Identify which cell holds the provided text, then report its (x, y) central coordinate. 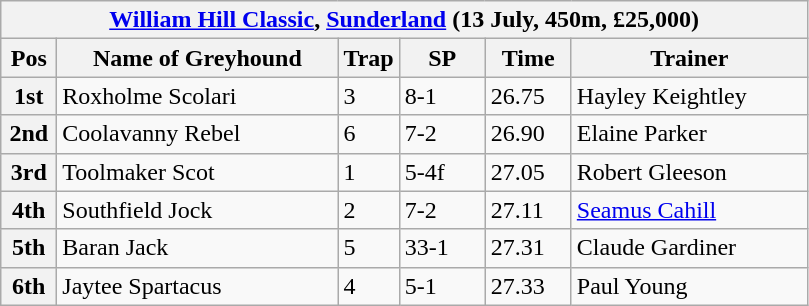
Toolmaker Scot (198, 172)
26.75 (528, 96)
Roxholme Scolari (198, 96)
3 (368, 96)
Robert Gleeson (689, 172)
33-1 (442, 248)
4th (29, 210)
8-1 (442, 96)
Name of Greyhound (198, 58)
Baran Jack (198, 248)
6th (29, 286)
Seamus Cahill (689, 210)
2 (368, 210)
27.31 (528, 248)
27.33 (528, 286)
Elaine Parker (689, 134)
SP (442, 58)
Jaytee Spartacus (198, 286)
2nd (29, 134)
27.05 (528, 172)
5-1 (442, 286)
5-4f (442, 172)
Paul Young (689, 286)
Trainer (689, 58)
Pos (29, 58)
Hayley Keightley (689, 96)
1st (29, 96)
William Hill Classic, Sunderland (13 July, 450m, £25,000) (404, 20)
Time (528, 58)
Claude Gardiner (689, 248)
6 (368, 134)
27.11 (528, 210)
Southfield Jock (198, 210)
4 (368, 286)
Coolavanny Rebel (198, 134)
5th (29, 248)
1 (368, 172)
26.90 (528, 134)
3rd (29, 172)
Trap (368, 58)
5 (368, 248)
